Scan for the cell matching the given text and deliver its (X, Y) coordinate at center. 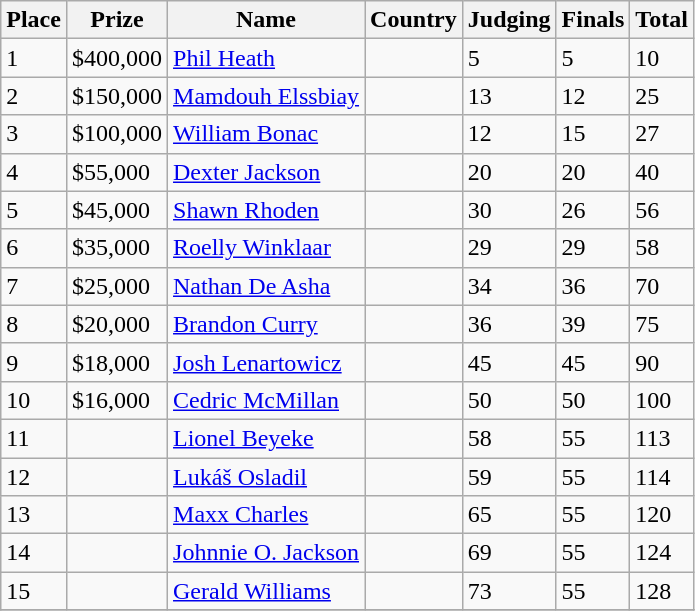
Shawn Rhoden (266, 210)
7 (34, 286)
1 (34, 58)
26 (593, 210)
Lukáš Osladil (266, 477)
Country (414, 20)
Total (662, 20)
70 (662, 286)
40 (662, 172)
6 (34, 248)
William Bonac (266, 134)
Finals (593, 20)
Johnnie O. Jackson (266, 553)
73 (509, 591)
100 (662, 400)
$150,000 (116, 96)
113 (662, 438)
Roelly Winklaar (266, 248)
2 (34, 96)
$25,000 (116, 286)
75 (662, 324)
65 (509, 515)
Gerald Williams (266, 591)
Judging (509, 20)
128 (662, 591)
Nathan De Asha (266, 286)
56 (662, 210)
59 (509, 477)
90 (662, 362)
Mamdouh Elssbiay (266, 96)
$35,000 (116, 248)
11 (34, 438)
14 (34, 553)
Josh Lenartowicz (266, 362)
Maxx Charles (266, 515)
Prize (116, 20)
8 (34, 324)
34 (509, 286)
4 (34, 172)
120 (662, 515)
$100,000 (116, 134)
$45,000 (116, 210)
27 (662, 134)
Place (34, 20)
114 (662, 477)
Phil Heath (266, 58)
$20,000 (116, 324)
124 (662, 553)
$55,000 (116, 172)
69 (509, 553)
3 (34, 134)
30 (509, 210)
Brandon Curry (266, 324)
$18,000 (116, 362)
Lionel Beyeke (266, 438)
$400,000 (116, 58)
Dexter Jackson (266, 172)
39 (593, 324)
Cedric McMillan (266, 400)
Name (266, 20)
$16,000 (116, 400)
25 (662, 96)
9 (34, 362)
